For the text-containing cell, return its midpoint in [x, y] coordinate format. 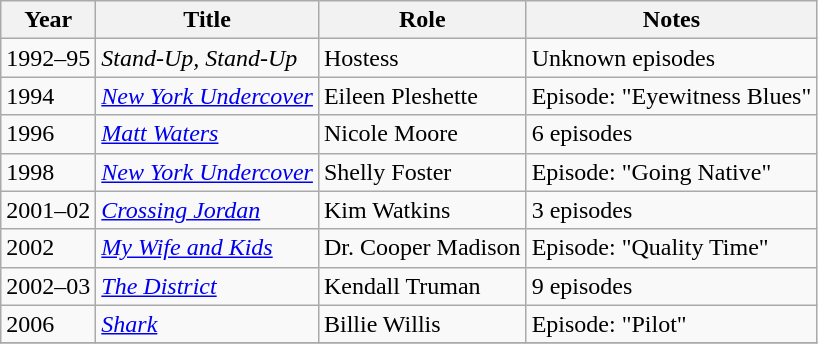
Episode: "Pilot" [672, 324]
1994 [48, 96]
3 episodes [672, 210]
Hostess [422, 58]
Role [422, 20]
Unknown episodes [672, 58]
Episode: "Going Native" [672, 172]
1998 [48, 172]
2006 [48, 324]
Shelly Foster [422, 172]
Nicole Moore [422, 134]
Stand-Up, Stand-Up [208, 58]
Shark [208, 324]
1992–95 [48, 58]
Billie Willis [422, 324]
Year [48, 20]
Eileen Pleshette [422, 96]
Episode: "Eyewitness Blues" [672, 96]
6 episodes [672, 134]
My Wife and Kids [208, 248]
Matt Waters [208, 134]
Dr. Cooper Madison [422, 248]
Episode: "Quality Time" [672, 248]
2002–03 [48, 286]
9 episodes [672, 286]
Crossing Jordan [208, 210]
2001–02 [48, 210]
The District [208, 286]
Notes [672, 20]
Kendall Truman [422, 286]
2002 [48, 248]
1996 [48, 134]
Title [208, 20]
Kim Watkins [422, 210]
